Identify which cell holds the provided text, then report its [x, y] central coordinate. 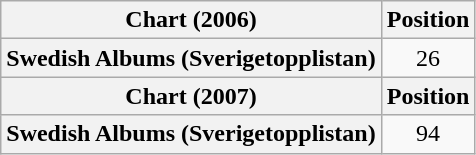
94 [428, 134]
Chart (2006) [191, 20]
26 [428, 58]
Chart (2007) [191, 96]
